Return (x, y) of the center of cell containing provided text 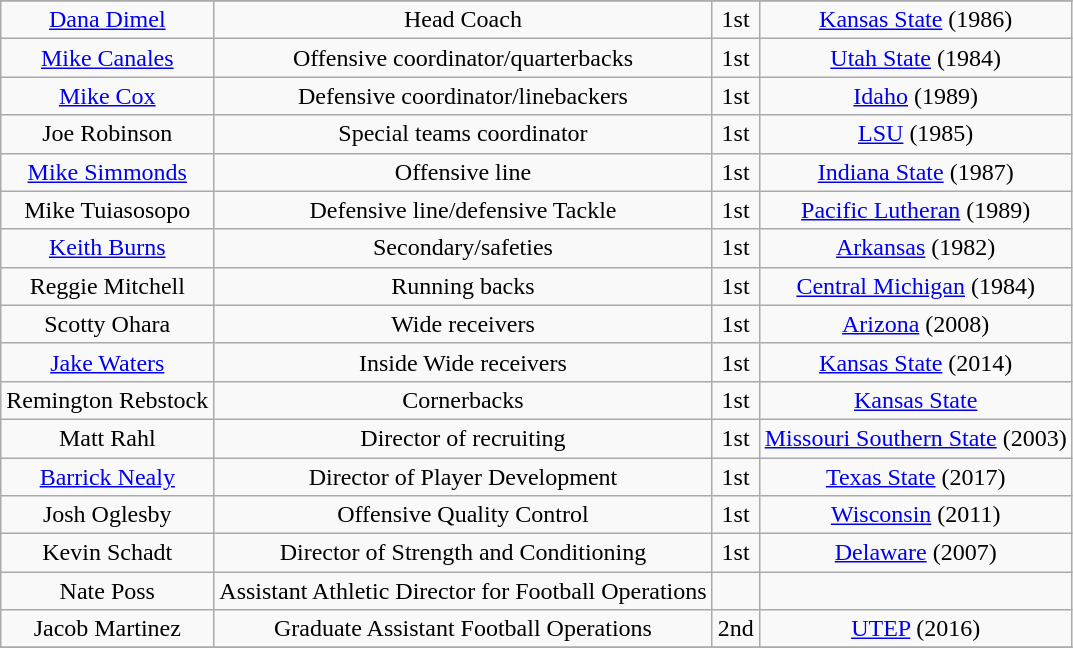
Director of recruiting (463, 438)
Cornerbacks (463, 400)
Remington Rebstock (108, 400)
2nd (736, 629)
Texas State (2017) (916, 477)
Reggie Mitchell (108, 286)
Jake Waters (108, 362)
Kansas State (2014) (916, 362)
Graduate Assistant Football Operations (463, 629)
Wide receivers (463, 324)
Pacific Lutheran (1989) (916, 210)
Kansas State (1986) (916, 20)
Arizona (2008) (916, 324)
Inside Wide receivers (463, 362)
Offensive coordinator/quarterbacks (463, 58)
Director of Player Development (463, 477)
Dana Dimel (108, 20)
Wisconsin (2011) (916, 515)
LSU (1985) (916, 134)
Running backs (463, 286)
Defensive line/defensive Tackle (463, 210)
Joe Robinson (108, 134)
Keith Burns (108, 248)
UTEP (2016) (916, 629)
Defensive coordinator/linebackers (463, 96)
Josh Oglesby (108, 515)
Nate Poss (108, 591)
Secondary/safeties (463, 248)
Special teams coordinator (463, 134)
Assistant Athletic Director for Football Operations (463, 591)
Jacob Martinez (108, 629)
Indiana State (1987) (916, 172)
Mike Canales (108, 58)
Central Michigan (1984) (916, 286)
Head Coach (463, 20)
Mike Cox (108, 96)
Delaware (2007) (916, 553)
Kevin Schadt (108, 553)
Arkansas (1982) (916, 248)
Offensive Quality Control (463, 515)
Offensive line (463, 172)
Mike Simmonds (108, 172)
Idaho (1989) (916, 96)
Matt Rahl (108, 438)
Scotty Ohara (108, 324)
Utah State (1984) (916, 58)
Director of Strength and Conditioning (463, 553)
Mike Tuiasosopo (108, 210)
Kansas State (916, 400)
Missouri Southern State (2003) (916, 438)
Barrick Nealy (108, 477)
